Extract the [X, Y] coordinate from the center of the cell holding the provided text.  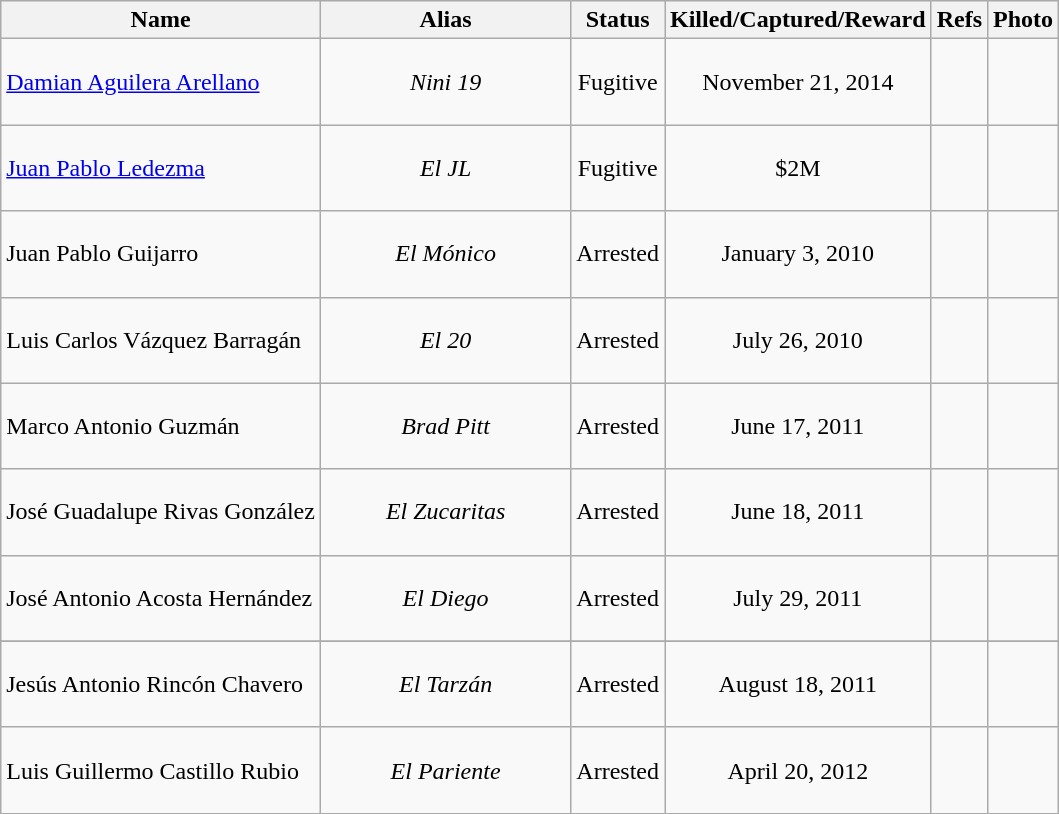
Nini 19 [445, 82]
El 20 [445, 340]
Luis Guillermo Castillo Rubio [161, 770]
Brad Pitt [445, 426]
El Zucaritas [445, 512]
Killed/Captured/Reward [798, 20]
Luis Carlos Vázquez Barragán [161, 340]
Marco Antonio Guzmán [161, 426]
Refs [959, 20]
August 18, 2011 [798, 684]
July 26, 2010 [798, 340]
Jesús Antonio Rincón Chavero [161, 684]
Juan Pablo Ledezma [161, 168]
El Mónico [445, 254]
June 17, 2011 [798, 426]
Name [161, 20]
November 21, 2014 [798, 82]
Alias [445, 20]
$2M [798, 168]
January 3, 2010 [798, 254]
Photo [1024, 20]
Juan Pablo Guijarro [161, 254]
El Tarzán [445, 684]
José Guadalupe Rivas González [161, 512]
El Pariente [445, 770]
El JL [445, 168]
José Antonio Acosta Hernández [161, 598]
El Diego [445, 598]
Damian Aguilera Arellano [161, 82]
Status [618, 20]
July 29, 2011 [798, 598]
April 20, 2012 [798, 770]
June 18, 2011 [798, 512]
